Detect which cell encompasses the target text, then output its [X, Y] center coordinate. 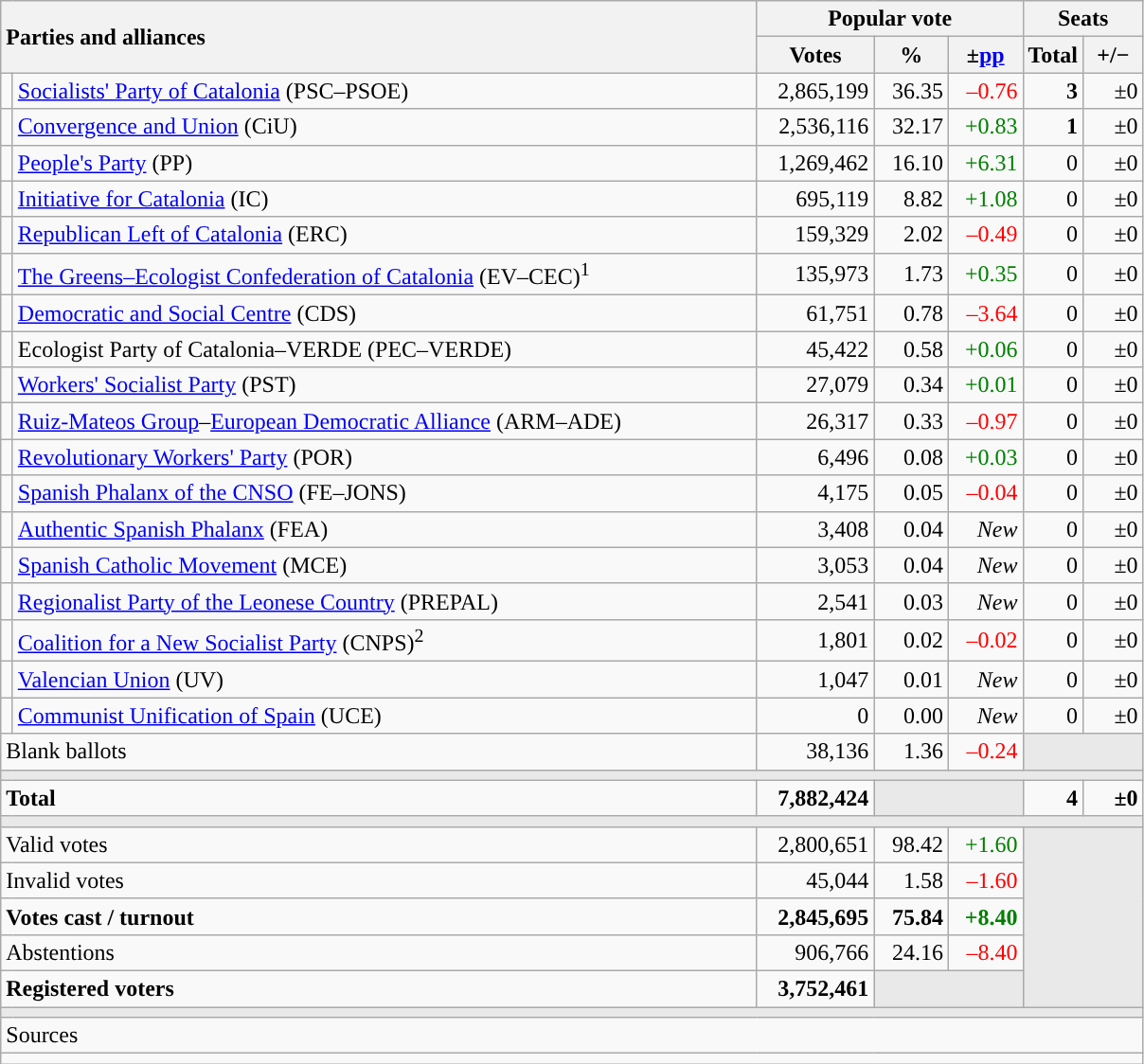
0.08 [911, 457]
Workers' Socialist Party (PST) [384, 385]
+0.03 [985, 457]
159,329 [815, 235]
695,119 [815, 199]
4 [1053, 798]
45,422 [815, 349]
2,536,116 [815, 127]
–8.40 [985, 952]
–0.04 [985, 493]
+/− [1114, 55]
1.73 [911, 275]
Votes [815, 55]
1,801 [815, 640]
–3.64 [985, 313]
2,865,199 [815, 91]
+0.01 [985, 385]
% [911, 55]
Ecologist Party of Catalonia–VERDE (PEC–VERDE) [384, 349]
–0.97 [985, 421]
+1.60 [985, 844]
32.17 [911, 127]
75.84 [911, 916]
Communist Unification of Spain (UCE) [384, 716]
Socialists' Party of Catalonia (PSC–PSOE) [384, 91]
3,408 [815, 529]
+1.08 [985, 199]
+8.40 [985, 916]
61,751 [815, 313]
0.33 [911, 421]
Seats [1083, 19]
0.00 [911, 716]
Authentic Spanish Phalanx (FEA) [384, 529]
Coalition for a New Socialist Party (CNPS)2 [384, 640]
45,044 [815, 880]
Initiative for Catalonia (IC) [384, 199]
Votes cast / turnout [379, 916]
36.35 [911, 91]
16.10 [911, 163]
38,136 [815, 752]
Popular vote [890, 19]
+0.35 [985, 275]
27,079 [815, 385]
Regionalist Party of the Leonese Country (PREPAL) [384, 601]
0.78 [911, 313]
Convergence and Union (CiU) [384, 127]
Republican Left of Catalonia (ERC) [384, 235]
Valid votes [379, 844]
Registered voters [379, 988]
+6.31 [985, 163]
2.02 [911, 235]
±pp [985, 55]
–0.49 [985, 235]
1.36 [911, 752]
Democratic and Social Centre (CDS) [384, 313]
135,973 [815, 275]
3,053 [815, 565]
Invalid votes [379, 880]
Sources [572, 1036]
+0.06 [985, 349]
1,269,462 [815, 163]
8.82 [911, 199]
7,882,424 [815, 798]
4,175 [815, 493]
+0.83 [985, 127]
2,845,695 [815, 916]
2,541 [815, 601]
1 [1053, 127]
Blank ballots [379, 752]
1.58 [911, 880]
Parties and alliances [379, 37]
1,047 [815, 680]
Revolutionary Workers' Party (POR) [384, 457]
Spanish Phalanx of the CNSO (FE–JONS) [384, 493]
3,752,461 [815, 988]
6,496 [815, 457]
People's Party (PP) [384, 163]
98.42 [911, 844]
0.58 [911, 349]
0.02 [911, 640]
3 [1053, 91]
0.03 [911, 601]
2,800,651 [815, 844]
26,317 [815, 421]
Spanish Catholic Movement (MCE) [384, 565]
–0.76 [985, 91]
0.05 [911, 493]
–0.24 [985, 752]
The Greens–Ecologist Confederation of Catalonia (EV–CEC)1 [384, 275]
0.34 [911, 385]
–0.02 [985, 640]
Valencian Union (UV) [384, 680]
–1.60 [985, 880]
24.16 [911, 952]
Ruiz-Mateos Group–European Democratic Alliance (ARM–ADE) [384, 421]
Abstentions [379, 952]
906,766 [815, 952]
0.01 [911, 680]
